For the text-containing cell, return its midpoint in [X, Y] coordinate format. 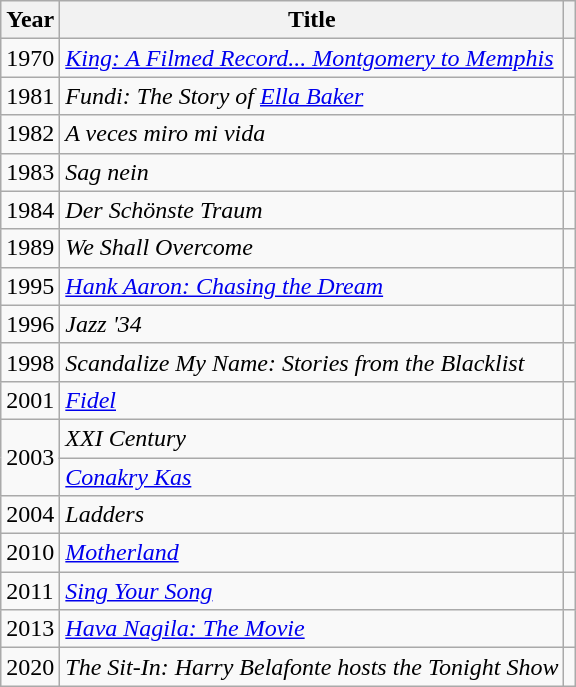
1982 [30, 134]
2020 [30, 667]
1996 [30, 324]
Hank Aaron: Chasing the Dream [312, 286]
Year [30, 20]
Fundi: The Story of Ella Baker [312, 96]
Scandalize My Name: Stories from the Blacklist [312, 362]
Jazz '34 [312, 324]
Sag nein [312, 172]
2004 [30, 515]
1970 [30, 58]
The Sit-In: Harry Belafonte hosts the Tonight Show [312, 667]
XXI Century [312, 438]
2013 [30, 629]
1998 [30, 362]
2010 [30, 553]
Der Schönste Traum [312, 210]
2003 [30, 457]
1981 [30, 96]
2011 [30, 591]
Fidel [312, 400]
Title [312, 20]
1989 [30, 248]
Ladders [312, 515]
Sing Your Song [312, 591]
Hava Nagila: The Movie [312, 629]
2001 [30, 400]
1995 [30, 286]
1983 [30, 172]
Conakry Kas [312, 477]
Motherland [312, 553]
1984 [30, 210]
A veces miro mi vida [312, 134]
King: A Filmed Record... Montgomery to Memphis [312, 58]
We Shall Overcome [312, 248]
